Identify which cell holds the provided text, then report its [X, Y] central coordinate. 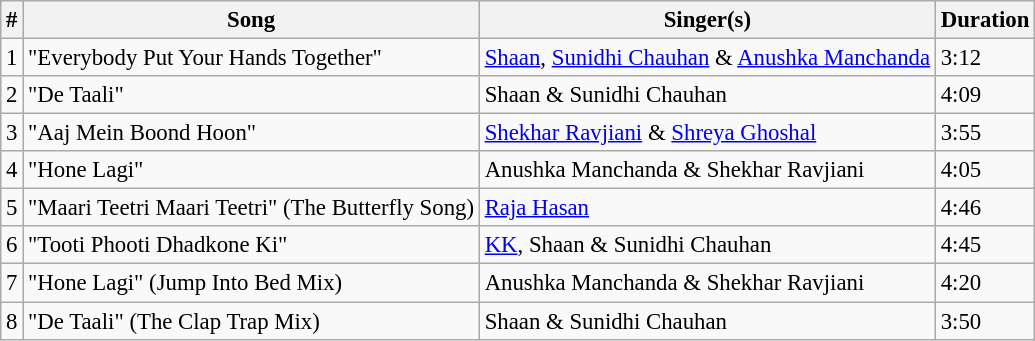
1 [12, 58]
4:20 [984, 283]
"Hone Lagi" [252, 170]
5 [12, 208]
7 [12, 283]
4:46 [984, 208]
"Aaj Mein Boond Hoon" [252, 133]
"De Taali" (The Clap Trap Mix) [252, 321]
KK, Shaan & Sunidhi Chauhan [707, 245]
4:09 [984, 95]
3:50 [984, 321]
Shaan, Sunidhi Chauhan & Anushka Manchanda [707, 58]
Duration [984, 20]
3:55 [984, 133]
"Hone Lagi" (Jump Into Bed Mix) [252, 283]
4 [12, 170]
2 [12, 95]
4:05 [984, 170]
8 [12, 321]
Raja Hasan [707, 208]
Shekhar Ravjiani & Shreya Ghoshal [707, 133]
Singer(s) [707, 20]
3 [12, 133]
"De Taali" [252, 95]
4:45 [984, 245]
3:12 [984, 58]
# [12, 20]
"Everybody Put Your Hands Together" [252, 58]
"Tooti Phooti Dhadkone Ki" [252, 245]
Song [252, 20]
6 [12, 245]
"Maari Teetri Maari Teetri" (The Butterfly Song) [252, 208]
